For the text-containing cell, return its midpoint in [X, Y] coordinate format. 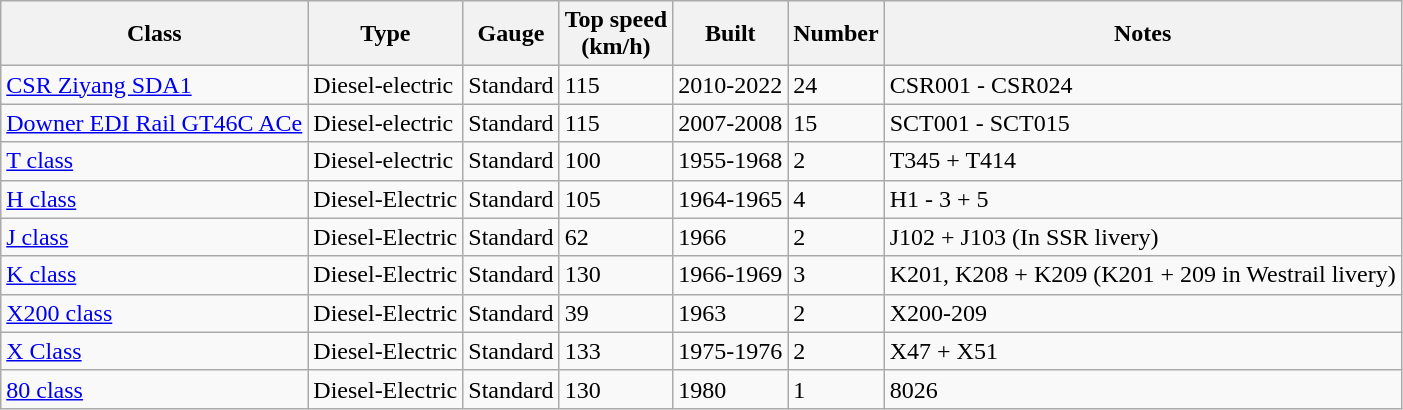
H1 - 3 + 5 [1142, 199]
Type [386, 34]
H class [154, 199]
T345 + T414 [1142, 161]
Downer EDI Rail GT46C ACe [154, 123]
24 [836, 85]
1 [836, 389]
2010-2022 [730, 85]
Top speed(km/h) [616, 34]
K class [154, 275]
CSR Ziyang SDA1 [154, 85]
2007-2008 [730, 123]
80 class [154, 389]
X47 + X51 [1142, 351]
105 [616, 199]
1966 [730, 237]
1955-1968 [730, 161]
62 [616, 237]
X Class [154, 351]
1964-1965 [730, 199]
X200 class [154, 313]
133 [616, 351]
8026 [1142, 389]
J class [154, 237]
T class [154, 161]
1980 [730, 389]
1975-1976 [730, 351]
1963 [730, 313]
X200-209 [1142, 313]
39 [616, 313]
Number [836, 34]
J102 + J103 (In SSR livery) [1142, 237]
Notes [1142, 34]
Built [730, 34]
CSR001 - CSR024 [1142, 85]
15 [836, 123]
K201, K208 + K209 (K201 + 209 in Westrail livery) [1142, 275]
100 [616, 161]
Gauge [511, 34]
Class [154, 34]
1966-1969 [730, 275]
3 [836, 275]
4 [836, 199]
SCT001 - SCT015 [1142, 123]
